Capture the cell that displays the provided text and extract its (X, Y) central coordinate. 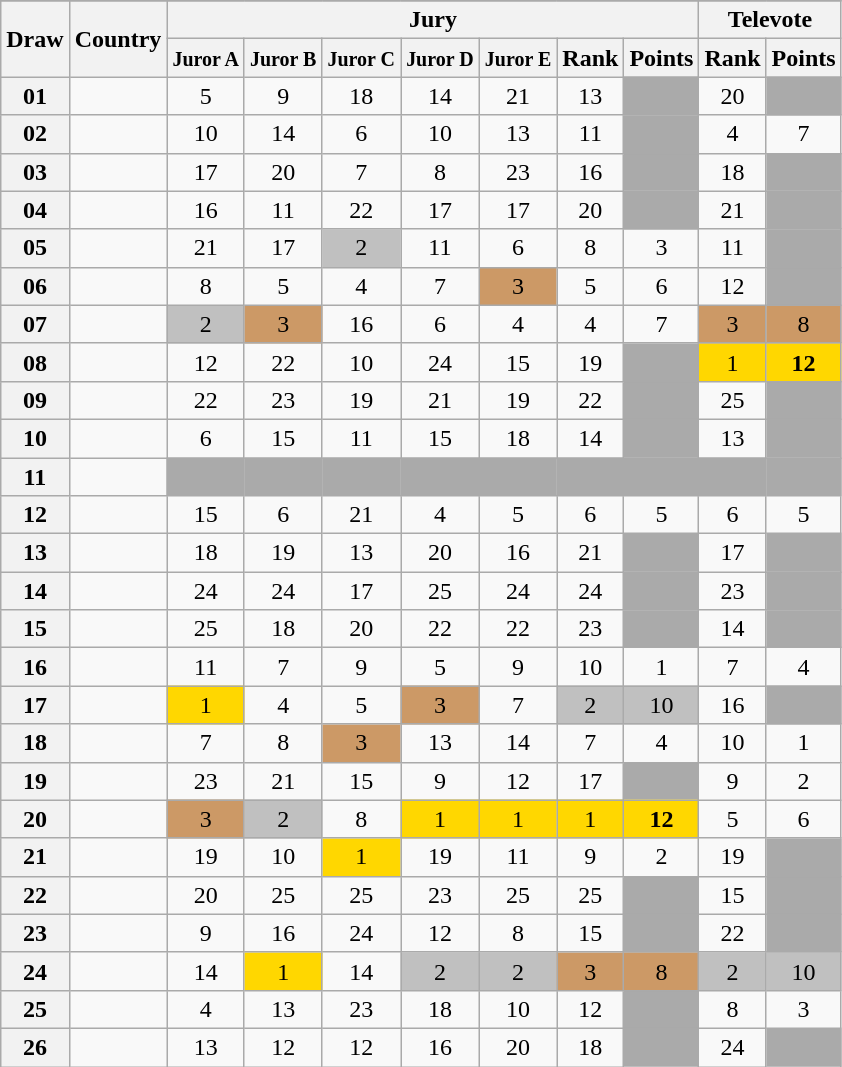
Juror E (518, 58)
07 (35, 324)
09 (35, 400)
04 (35, 210)
01 (35, 96)
05 (35, 248)
03 (35, 172)
Juror C (362, 58)
Juror B (283, 58)
Juror A (206, 58)
Jury (433, 20)
Draw (35, 39)
02 (35, 134)
Juror D (440, 58)
Televote (770, 20)
26 (35, 1047)
08 (35, 362)
06 (35, 286)
Country (118, 39)
